Return (x, y) of the center of cell containing provided text 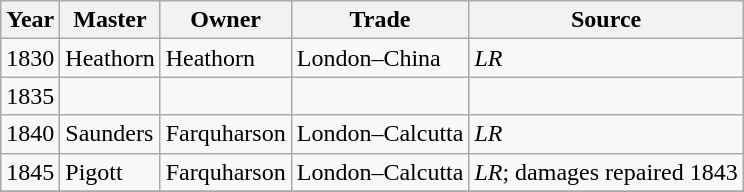
Saunders (110, 134)
Year (30, 20)
1840 (30, 134)
LR; damages repaired 1843 (606, 172)
Pigott (110, 172)
1830 (30, 58)
Trade (380, 20)
Owner (226, 20)
1835 (30, 96)
Source (606, 20)
1845 (30, 172)
London–China (380, 58)
Master (110, 20)
